Identify which cell holds the provided text, then report its [X, Y] central coordinate. 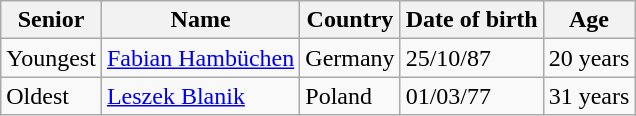
Oldest [52, 96]
Germany [350, 58]
01/03/77 [472, 96]
Age [589, 20]
31 years [589, 96]
25/10/87 [472, 58]
Date of birth [472, 20]
Country [350, 20]
Fabian Hambüchen [200, 58]
Senior [52, 20]
20 years [589, 58]
Poland [350, 96]
Youngest [52, 58]
Name [200, 20]
Leszek Blanik [200, 96]
